Output the [x, y] coordinate of the center of the cell containing the given text.  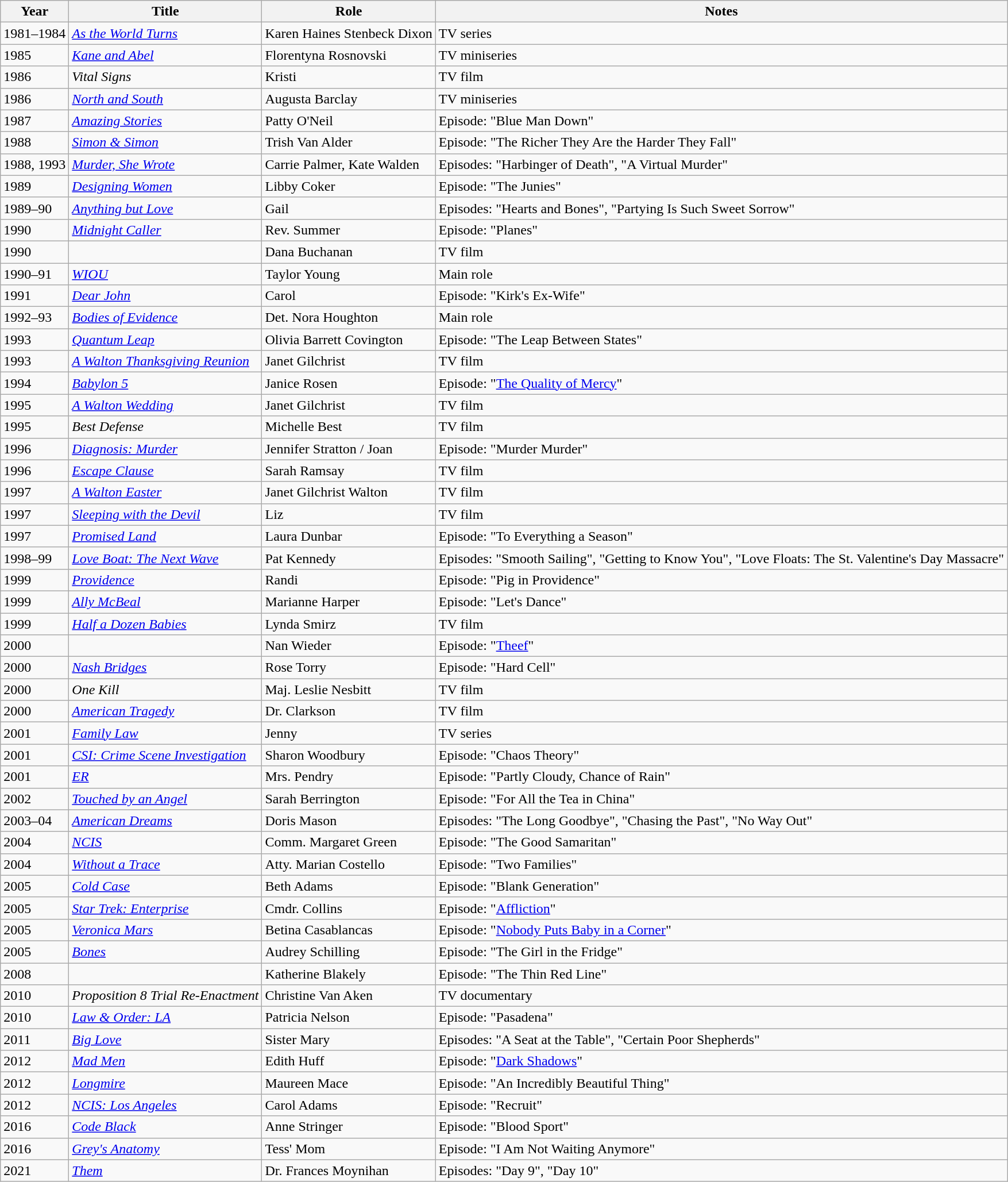
Big Love [165, 1039]
Episode: "Planes" [721, 230]
Maj. Leslie Nesbitt [349, 690]
Sarah Berrington [349, 799]
American Tragedy [165, 711]
Escape Clause [165, 471]
Carol [349, 296]
Kane and Abel [165, 55]
Dr. Frances Moynihan [349, 1171]
Midnight Caller [165, 230]
Dear John [165, 296]
Code Black [165, 1127]
Star Trek: Enterprise [165, 908]
Episode: "Pasadena" [721, 1018]
Amazing Stories [165, 121]
Episode: "The Girl in the Fridge" [721, 952]
Mrs. Pendry [349, 777]
WIOU [165, 274]
CSI: Crime Scene Investigation [165, 755]
Episodes: "Harbinger of Death", "A Virtual Murder" [721, 164]
Episode: "Recruit" [721, 1105]
Nan Wieder [349, 646]
North and South [165, 99]
Family Law [165, 733]
1991 [34, 296]
2021 [34, 1171]
1981–1984 [34, 33]
Florentyna Rosnovski [349, 55]
Episode: "For All the Tea in China" [721, 799]
As the World Turns [165, 33]
Pat Kennedy [349, 558]
Episode: "Let's Dance" [721, 602]
Janice Rosen [349, 383]
Love Boat: The Next Wave [165, 558]
Murder, She Wrote [165, 164]
Episode: "Theef" [721, 646]
Episode: "Hard Cell" [721, 668]
Carol Adams [349, 1105]
1989 [34, 186]
NCIS: Los Angeles [165, 1105]
Lynda Smirz [349, 623]
Cmdr. Collins [349, 908]
Audrey Schilling [349, 952]
A Walton Thanksgiving Reunion [165, 361]
Providence [165, 580]
Episode: "The Richer They Are the Harder They Fall" [721, 143]
Katherine Blakely [349, 974]
Karen Haines Stenbeck Dixon [349, 33]
Episode: "I Am Not Waiting Anymore" [721, 1149]
Episode: "Nobody Puts Baby in a Corner" [721, 930]
Laura Dunbar [349, 536]
Liz [349, 514]
Tess' Mom [349, 1149]
Trish Van Alder [349, 143]
Episode: "An Incredibly Beautiful Thing" [721, 1083]
Episode: "Blue Man Down" [721, 121]
Betina Casablancas [349, 930]
Cold Case [165, 886]
Episode: "Murder Murder" [721, 449]
Janet Gilchrist Walton [349, 492]
Bodies of Evidence [165, 318]
1992–93 [34, 318]
2003–04 [34, 821]
Episode: "Kirk's Ex-Wife" [721, 296]
Michelle Best [349, 427]
Kristi [349, 77]
Episodes: "Day 9", "Day 10" [721, 1171]
A Walton Easter [165, 492]
Randi [349, 580]
Episode: "The Good Samaritan" [721, 842]
Quantum Leap [165, 340]
Without a Trace [165, 864]
Augusta Barclay [349, 99]
Vital Signs [165, 77]
ER [165, 777]
Episodes: "Hearts and Bones", "Partying Is Such Sweet Sorrow" [721, 208]
Jennifer Stratton / Joan [349, 449]
Episode: "Blood Sport" [721, 1127]
Edith Huff [349, 1061]
Episode: "Affliction" [721, 908]
Det. Nora Houghton [349, 318]
Episode: "Chaos Theory" [721, 755]
Olivia Barrett Covington [349, 340]
Episode: "To Everything a Season" [721, 536]
Carrie Palmer, Kate Walden [349, 164]
Babylon 5 [165, 383]
1990–91 [34, 274]
Episode: "Partly Cloudy, Chance of Rain" [721, 777]
Anne Stringer [349, 1127]
Episode: "The Quality of Mercy" [721, 383]
Rose Torry [349, 668]
Year [34, 11]
Episode: "The Junies" [721, 186]
Episodes: "Smooth Sailing", "Getting to Know You", "Love Floats: The St. Valentine's Day Massacre" [721, 558]
1988, 1993 [34, 164]
1994 [34, 383]
Diagnosis: Murder [165, 449]
Dr. Clarkson [349, 711]
Longmire [165, 1083]
Designing Women [165, 186]
American Dreams [165, 821]
1989–90 [34, 208]
Them [165, 1171]
Proposition 8 Trial Re-Enactment [165, 996]
TV documentary [721, 996]
Grey's Anatomy [165, 1149]
1998–99 [34, 558]
Notes [721, 11]
Promised Land [165, 536]
NCIS [165, 842]
1988 [34, 143]
Veronica Mars [165, 930]
Libby Coker [349, 186]
1985 [34, 55]
Maureen Mace [349, 1083]
Episode: "Two Families" [721, 864]
Sarah Ramsay [349, 471]
Episode: "Blank Generation" [721, 886]
Ally McBeal [165, 602]
Patricia Nelson [349, 1018]
Episode: "Dark Shadows" [721, 1061]
Simon & Simon [165, 143]
One Kill [165, 690]
Atty. Marian Costello [349, 864]
Half a Dozen Babies [165, 623]
2002 [34, 799]
Taylor Young [349, 274]
Gail [349, 208]
Bones [165, 952]
Title [165, 11]
Dana Buchanan [349, 252]
Marianne Harper [349, 602]
Sharon Woodbury [349, 755]
Touched by an Angel [165, 799]
Anything but Love [165, 208]
Jenny [349, 733]
Episodes: "A Seat at the Table", "Certain Poor Shepherds" [721, 1039]
Best Defense [165, 427]
Patty O'Neil [349, 121]
Doris Mason [349, 821]
2011 [34, 1039]
Episode: "The Thin Red Line" [721, 974]
Nash Bridges [165, 668]
Sister Mary [349, 1039]
Comm. Margaret Green [349, 842]
2008 [34, 974]
Sleeping with the Devil [165, 514]
Role [349, 11]
Episodes: "The Long Goodbye", "Chasing the Past", "No Way Out" [721, 821]
Rev. Summer [349, 230]
Christine Van Aken [349, 996]
Episode: "The Leap Between States" [721, 340]
Mad Men [165, 1061]
A Walton Wedding [165, 405]
Beth Adams [349, 886]
1987 [34, 121]
Episode: "Pig in Providence" [721, 580]
Law & Order: LA [165, 1018]
